Capture the cell that displays the provided text and extract its (x, y) central coordinate. 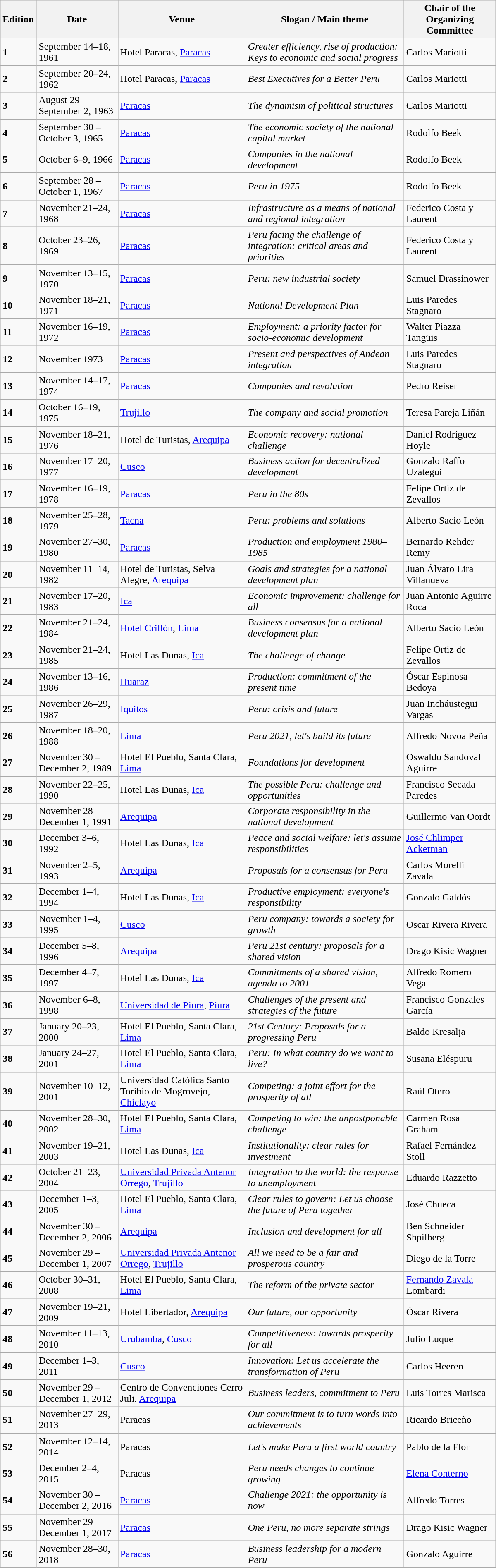
The possible Peru: challenge and opportunities (325, 789)
4 (18, 132)
August 29 – September 2, 1963 (77, 106)
November 30 – December 2, 2006 (77, 1231)
November 29 – December 1, 2017 (77, 1527)
November 25–28, 1979 (77, 520)
37 (18, 1032)
Competitiveness: towards prosperity for all (325, 1339)
Peru: new industrial society (325, 278)
Economic recovery: national challenge (325, 440)
Fernando Zavala Lombardi (450, 1286)
September 14–18, 1961 (77, 52)
October 21–23, 2004 (77, 1177)
September 30 – October 3, 1965 (77, 132)
Huaraz (182, 682)
42 (18, 1177)
Business leaders, commitment to Peru (325, 1393)
November 21–24, 1985 (77, 655)
Date (77, 19)
November 29 – December 1, 2012 (77, 1393)
Gonzalo Galdós (450, 898)
Companies and revolution (325, 386)
Juan Incháustegui Vargas (450, 709)
Pablo de la Flor (450, 1447)
Pedro Reiser (450, 386)
November 27–29, 2013 (77, 1420)
41 (18, 1151)
November 12–14, 2014 (77, 1447)
Universidad Católica Santo Toribio de Mogrovejo, Chiclayo (182, 1091)
25 (18, 709)
José Chueca (450, 1204)
Hotel Crillón, Lima (182, 628)
December 3–6, 1992 (77, 844)
Universidad de Piura, Piura (182, 1005)
Infrastructure as a means of national and regional integration (325, 213)
Peace and social welfare: let's assume responsibilities (325, 844)
Peru: crisis and future (325, 709)
52 (18, 1447)
National Development Plan (325, 305)
Challenges of the present and strategies of the future (325, 1005)
November 27–30, 1980 (77, 548)
Peru: In what country do we want to live? (325, 1059)
Hotel de Turistas, Selva Alegre, Arequipa (182, 574)
Samuel Drassinower (450, 278)
November 19–21, 2003 (77, 1151)
Luis Torres Marisca (450, 1393)
24 (18, 682)
23 (18, 655)
Francisco Gonzales García (450, 1005)
49 (18, 1366)
Slogan / Main theme (325, 19)
38 (18, 1059)
56 (18, 1554)
Hotel de Turistas, Arequipa (182, 440)
Rafael Fernández Stoll (450, 1151)
November 11–13, 2010 (77, 1339)
November 30 – December 2, 1989 (77, 763)
October 23–26, 1969 (77, 246)
Our future, our opportunity (325, 1312)
November 18–21, 1976 (77, 440)
Centro de Convenciones Cerro Juli, Arequipa (182, 1393)
Francisco Secada Paredes (450, 789)
53 (18, 1473)
Daniel Rodríguez Hoyle (450, 440)
Diego de la Torre (450, 1258)
November 28–30, 2018 (77, 1554)
Economic improvement: challenge for all (325, 601)
Carlos Heeren (450, 1366)
40 (18, 1123)
Óscar Espinosa Bedoya (450, 682)
Inclusion and development for all (325, 1231)
30 (18, 844)
November 16–19, 1972 (77, 332)
Raúl Otero (450, 1091)
21st Century: Proposals for a progressing Peru (325, 1032)
Carmen Rosa Graham (450, 1123)
The company and social promotion (325, 413)
The dynamism of political structures (325, 106)
44 (18, 1231)
November 16–19, 1978 (77, 494)
November 21–24, 1968 (77, 213)
45 (18, 1258)
Walter Piazza Tangüis (450, 332)
Clear rules to govern: Let us choose the future of Peru together (325, 1204)
47 (18, 1312)
34 (18, 951)
Business action for decentralized development (325, 467)
Production: commitment of the present time (325, 682)
October 16–19, 1975 (77, 413)
Oscar Rivera Rivera (450, 924)
December 1–3, 2011 (77, 1366)
Peru needs changes to continue growing (325, 1473)
35 (18, 978)
Our commitment is to turn words into achievements (325, 1420)
Susana Eléspuru (450, 1059)
Proposals for a consensus for Peru (325, 870)
Baldo Kresalja (450, 1032)
Peru in the 80s (325, 494)
11 (18, 332)
Competing: a joint effort for the prosperity of all (325, 1091)
54 (18, 1501)
One Peru, no more separate strings (325, 1527)
Employment: a priority factor for socio-economic development (325, 332)
Innovation: Let us accelerate the transformation of Peru (325, 1366)
Alfredo Romero Vega (450, 978)
November 13–16, 1986 (77, 682)
Challenge 2021: the opportunity is now (325, 1501)
Guillermo Van Oordt (450, 816)
14 (18, 413)
Peru 2021, let's build its future (325, 735)
Urubamba, Cusco (182, 1339)
5 (18, 160)
32 (18, 898)
2 (18, 79)
November 21–24, 1984 (77, 628)
Foundations for development (325, 763)
Goals and strategies for a national development plan (325, 574)
29 (18, 816)
48 (18, 1339)
Corporate responsibility in the national development (325, 816)
Let's make Peru a first world country (325, 1447)
November 1–4, 1995 (77, 924)
27 (18, 763)
November 18–20, 1988 (77, 735)
Ica (182, 601)
Greater efficiency, rise of production: Keys to economic and social progress (325, 52)
18 (18, 520)
55 (18, 1527)
46 (18, 1286)
November 13–15, 1970 (77, 278)
September 20–24, 1962 (77, 79)
November 18–21, 1971 (77, 305)
Companies in the national development (325, 160)
15 (18, 440)
36 (18, 1005)
November 17–20, 1977 (77, 467)
November 30 – December 2, 2016 (77, 1501)
9 (18, 278)
28 (18, 789)
43 (18, 1204)
The economic society of the national capital market (325, 132)
The challenge of change (325, 655)
Peru in 1975 (325, 186)
November 2–5, 1993 (77, 870)
Ricardo Briceño (450, 1420)
Carlos Morelli Zavala (450, 870)
Present and perspectives of Andean integration (325, 359)
Peru facing the challenge of integration: critical areas and priorities (325, 246)
November 28–30, 2002 (77, 1123)
November 14–17, 1974 (77, 386)
Chair of the Organizing Committee (450, 19)
October 6–9, 1966 (77, 160)
Alfredo Torres (450, 1501)
November 10–12, 2001 (77, 1091)
January 20–23, 2000 (77, 1032)
51 (18, 1420)
Best Executives for a Better Peru (325, 79)
Lima (182, 735)
The reform of the private sector (325, 1286)
November 28 – December 1, 1991 (77, 816)
October 30–31, 2008 (77, 1286)
Productive employment: everyone's responsibility (325, 898)
Elena Conterno (450, 1473)
10 (18, 305)
Juan Antonio Aguirre Roca (450, 601)
50 (18, 1393)
Tacna (182, 520)
Teresa Pareja Liñán (450, 413)
39 (18, 1091)
7 (18, 213)
26 (18, 735)
Julio Luque (450, 1339)
Alfredo Novoa Peña (450, 735)
All we need to be a fair and prosperous country (325, 1258)
13 (18, 386)
Production and employment 1980–1985 (325, 548)
3 (18, 106)
November 11–14, 1982 (77, 574)
8 (18, 246)
Bernardo Rehder Remy (450, 548)
Commitments of a shared vision, agenda to 2001 (325, 978)
17 (18, 494)
33 (18, 924)
December 4–7, 1997 (77, 978)
6 (18, 186)
José Chlimper Ackerman (450, 844)
Ben Schneider Shpilberg (450, 1231)
December 1–3, 2005 (77, 1204)
12 (18, 359)
31 (18, 870)
November 29 – December 1, 2007 (77, 1258)
19 (18, 548)
Institutionality: clear rules for investment (325, 1151)
November 19–21, 2009 (77, 1312)
November 1973 (77, 359)
Business leadership for a modern Peru (325, 1554)
November 6–8, 1998 (77, 1005)
December 1–4, 1994 (77, 898)
November 26–29, 1987 (77, 709)
Peru 21st century: proposals for a shared vision (325, 951)
Integration to the world: the response to unemployment (325, 1177)
September 28 – October 1, 1967 (77, 186)
Iquitos (182, 709)
Oswaldo Sandoval Aguirre (450, 763)
Peru company: towards a society for growth (325, 924)
December 5–8, 1996 (77, 951)
December 2–4, 2015 (77, 1473)
Peru: problems and solutions (325, 520)
21 (18, 601)
November 22–25, 1990 (77, 789)
Hotel Libertador, Arequipa (182, 1312)
Eduardo Razzetto (450, 1177)
Gonzalo Raffo Uzátegui (450, 467)
22 (18, 628)
Juan Álvaro Lira Villanueva (450, 574)
16 (18, 467)
20 (18, 574)
Trujillo (182, 413)
1 (18, 52)
Business consensus for a national development plan (325, 628)
Gonzalo Aguirre (450, 1554)
Competing to win: the unpostponable challenge (325, 1123)
January 24–27, 2001 (77, 1059)
November 17–20, 1983 (77, 601)
Óscar Rivera (450, 1312)
Edition (18, 19)
Venue (182, 19)
